Determine the [x, y] coordinate at the center of the cell enclosing the given text.  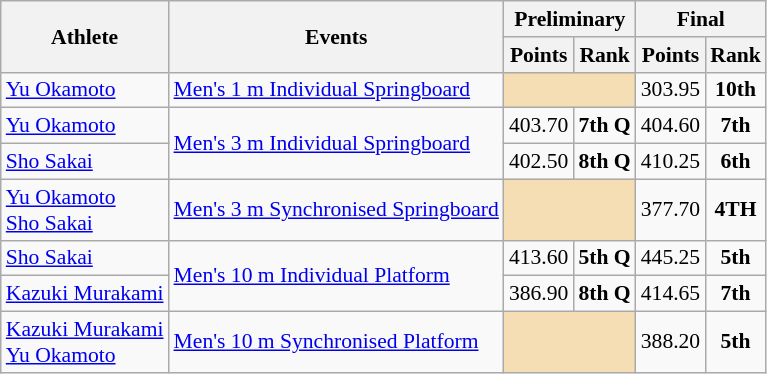
7th Q [604, 126]
Kazuki MurakamiYu Okamoto [85, 342]
5th Q [604, 258]
386.90 [538, 294]
Men's 3 m Synchronised Springboard [336, 210]
Kazuki Murakami [85, 294]
Men's 10 m Synchronised Platform [336, 342]
404.60 [670, 126]
Events [336, 36]
413.60 [538, 258]
Men's 1 m Individual Springboard [336, 90]
377.70 [670, 210]
Men's 10 m Individual Platform [336, 276]
414.65 [670, 294]
445.25 [670, 258]
Final [701, 19]
Men's 3 m Individual Springboard [336, 144]
Preliminary [570, 19]
303.95 [670, 90]
10th [736, 90]
403.70 [538, 126]
6th [736, 162]
Yu OkamotoSho Sakai [85, 210]
410.25 [670, 162]
Athlete [85, 36]
402.50 [538, 162]
388.20 [670, 342]
4TH [736, 210]
